For the text-containing cell, return its midpoint in (x, y) coordinate format. 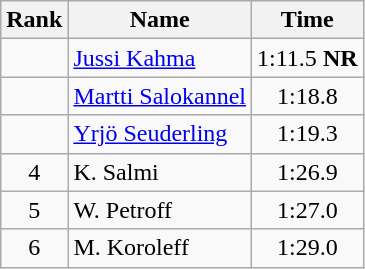
5 (34, 210)
Rank (34, 20)
Yrjö Seuderling (160, 134)
1:19.3 (308, 134)
Time (308, 20)
1:11.5 NR (308, 58)
Jussi Kahma (160, 58)
1:26.9 (308, 172)
Martti Salokannel (160, 96)
M. Koroleff (160, 248)
1:27.0 (308, 210)
Name (160, 20)
6 (34, 248)
4 (34, 172)
1:18.8 (308, 96)
W. Petroff (160, 210)
1:29.0 (308, 248)
K. Salmi (160, 172)
